Determine the [X, Y] coordinate at the center of the cell enclosing the given text.  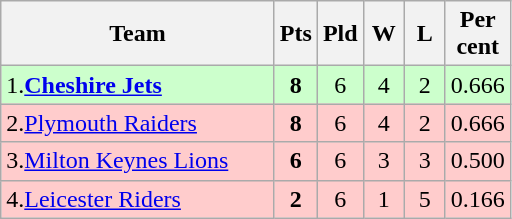
Team [138, 34]
Pts [296, 34]
2.Plymouth Raiders [138, 123]
1.Cheshire Jets [138, 85]
5 [424, 199]
3.Milton Keynes Lions [138, 161]
W [384, 34]
0.166 [478, 199]
Pld [340, 34]
Per cent [478, 34]
1 [384, 199]
0.500 [478, 161]
4.Leicester Riders [138, 199]
L [424, 34]
